Determine the [X, Y] coordinate at the center of the cell enclosing the given text.  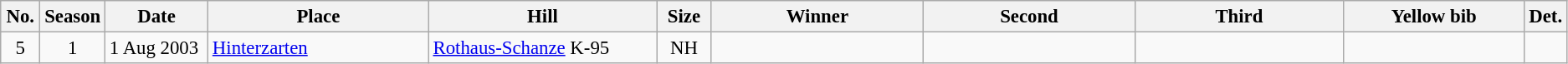
Hinterzarten [319, 48]
Second [1029, 17]
Yellow bib [1434, 17]
Date [157, 17]
Season [73, 17]
Rothaus-Schanze K-95 [542, 48]
Winner [817, 17]
Size [684, 17]
Place [319, 17]
Hill [542, 17]
5 [20, 48]
NH [684, 48]
Det. [1546, 17]
1 [73, 48]
1 Aug 2003 [157, 48]
Third [1238, 17]
No. [20, 17]
